Output the [X, Y] coordinate of the center of the cell containing the given text.  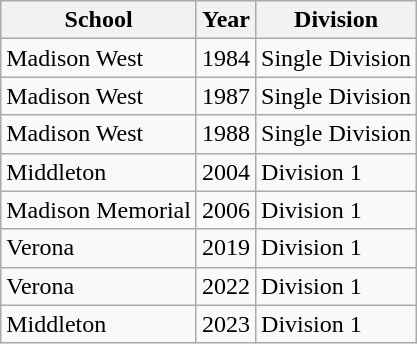
1984 [226, 58]
2023 [226, 324]
Year [226, 20]
1988 [226, 134]
2004 [226, 172]
2019 [226, 248]
Division [336, 20]
School [99, 20]
1987 [226, 96]
2006 [226, 210]
Madison Memorial [99, 210]
2022 [226, 286]
